Scan for the cell matching the given text and deliver its [X, Y] coordinate at center. 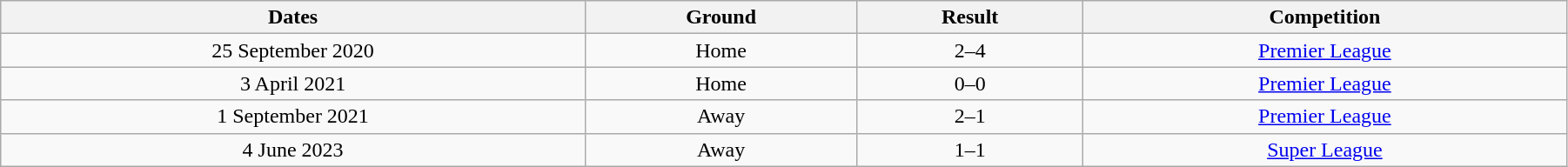
4 June 2023 [293, 150]
0–0 [970, 83]
1 September 2021 [293, 117]
25 September 2020 [293, 50]
Competition [1324, 17]
1–1 [970, 150]
Super League [1324, 150]
2–1 [970, 117]
Result [970, 17]
2–4 [970, 50]
Ground [720, 17]
Dates [293, 17]
3 April 2021 [293, 83]
